Detect which cell encompasses the target text, then output its [x, y] center coordinate. 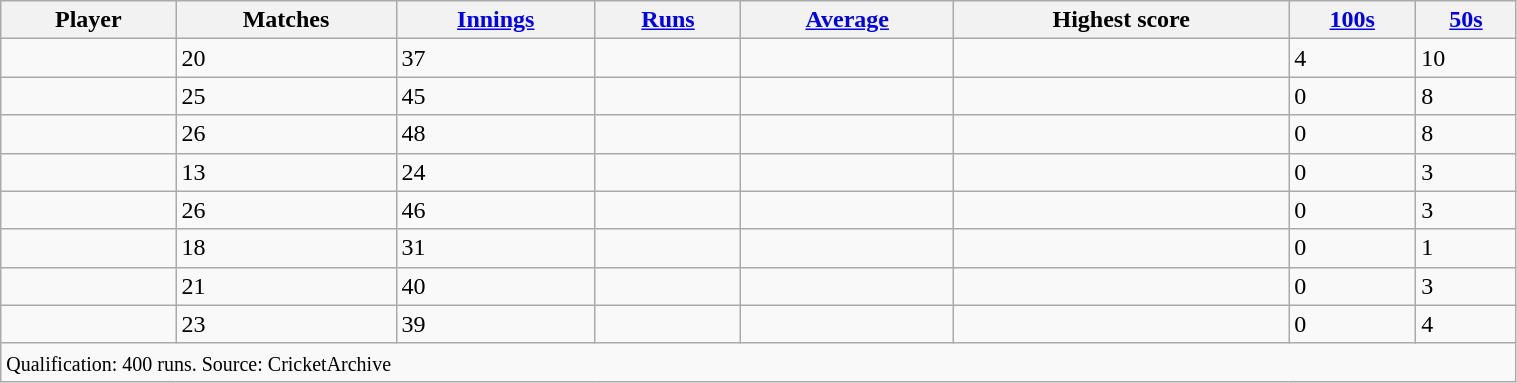
Qualification: 400 runs. Source: CricketArchive [758, 362]
13 [286, 172]
45 [496, 96]
20 [286, 58]
1 [1466, 248]
24 [496, 172]
40 [496, 286]
Innings [496, 20]
48 [496, 134]
25 [286, 96]
10 [1466, 58]
50s [1466, 20]
31 [496, 248]
100s [1352, 20]
39 [496, 324]
46 [496, 210]
18 [286, 248]
37 [496, 58]
Highest score [1122, 20]
Runs [668, 20]
23 [286, 324]
Matches [286, 20]
Player [88, 20]
21 [286, 286]
Average [848, 20]
